Capture the cell that displays the provided text and extract its (X, Y) central coordinate. 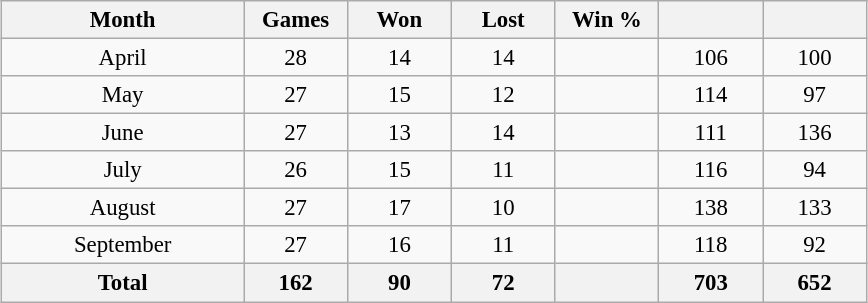
September (123, 245)
Lost (503, 20)
652 (815, 283)
12 (503, 95)
133 (815, 208)
16 (399, 245)
162 (296, 283)
116 (711, 170)
July (123, 170)
90 (399, 283)
17 (399, 208)
106 (711, 58)
Total (123, 283)
Won (399, 20)
118 (711, 245)
703 (711, 283)
111 (711, 133)
92 (815, 245)
72 (503, 283)
Win % (607, 20)
10 (503, 208)
28 (296, 58)
100 (815, 58)
May (123, 95)
Games (296, 20)
August (123, 208)
April (123, 58)
114 (711, 95)
13 (399, 133)
97 (815, 95)
138 (711, 208)
94 (815, 170)
26 (296, 170)
136 (815, 133)
June (123, 133)
Month (123, 20)
